Scan for the cell matching the given text and deliver its (X, Y) coordinate at center. 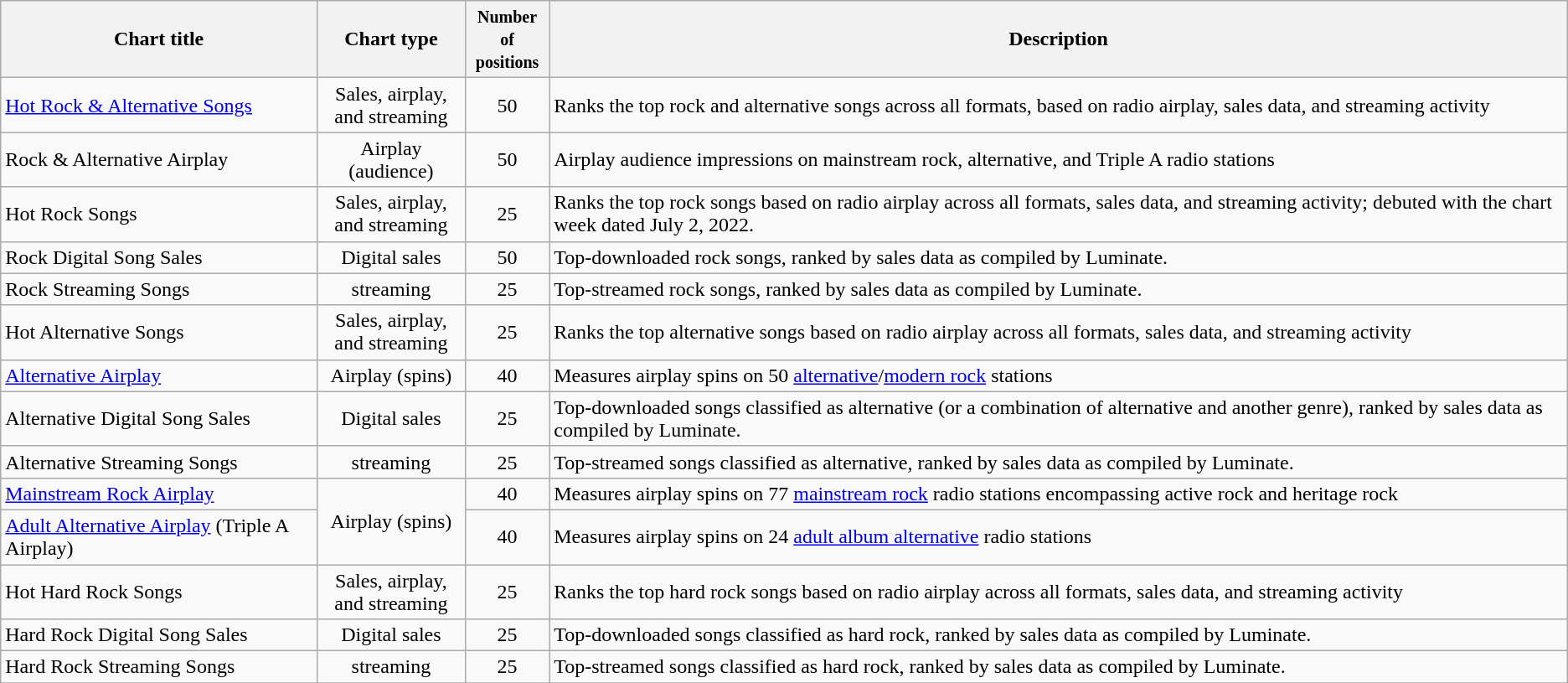
Ranks the top hard rock songs based on radio airplay across all formats, sales data, and streaming activity (1059, 592)
Measures airplay spins on 77 mainstream rock radio stations encompassing active rock and heritage rock (1059, 494)
Description (1059, 39)
Rock Digital Song Sales (159, 257)
Airplay (audience) (390, 159)
Chart type (390, 39)
Number ofpositions (507, 39)
Top-downloaded songs classified as alternative (or a combination of alternative and another genre), ranked by sales data as compiled by Luminate. (1059, 419)
Hot Hard Rock Songs (159, 592)
Ranks the top rock and alternative songs across all formats, based on radio airplay, sales data, and streaming activity (1059, 106)
Measures airplay spins on 24 adult album alternative radio stations (1059, 536)
Hot Alternative Songs (159, 332)
Chart title (159, 39)
Hard Rock Streaming Songs (159, 667)
Hot Rock & Alternative Songs (159, 106)
Ranks the top alternative songs based on radio airplay across all formats, sales data, and streaming activity (1059, 332)
Hot Rock Songs (159, 215)
Top-streamed rock songs, ranked by sales data as compiled by Luminate. (1059, 289)
Alternative Digital Song Sales (159, 419)
Alternative Streaming Songs (159, 462)
Rock Streaming Songs (159, 289)
Measures airplay spins on 50 alternative/modern rock stations (1059, 375)
Adult Alternative Airplay (Triple A Airplay) (159, 536)
Rock & Alternative Airplay (159, 159)
Hard Rock Digital Song Sales (159, 635)
Mainstream Rock Airplay (159, 494)
Top-downloaded songs classified as hard rock, ranked by sales data as compiled by Luminate. (1059, 635)
Top-streamed songs classified as hard rock, ranked by sales data as compiled by Luminate. (1059, 667)
Top-downloaded rock songs, ranked by sales data as compiled by Luminate. (1059, 257)
Alternative Airplay (159, 375)
Airplay audience impressions on mainstream rock, alternative, and Triple A radio stations (1059, 159)
Top-streamed songs classified as alternative, ranked by sales data as compiled by Luminate. (1059, 462)
